Detect which cell encompasses the target text, then output its [X, Y] center coordinate. 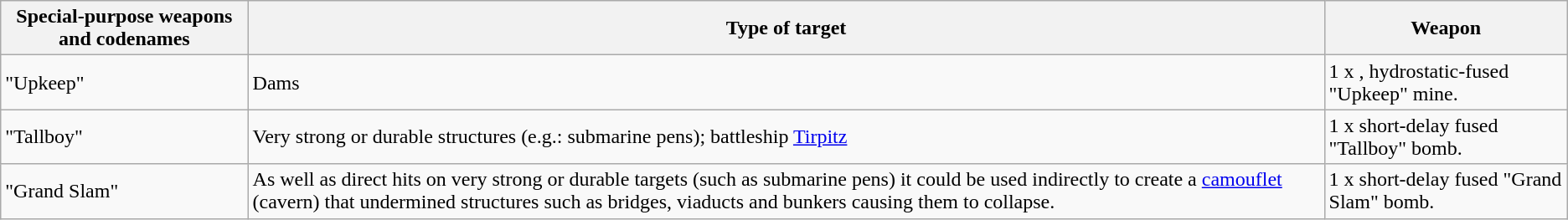
1 x , hydrostatic-fused "Upkeep" mine. [1446, 82]
1 x short-delay fused "Grand Slam" bomb. [1446, 191]
"Upkeep" [124, 82]
"Tallboy" [124, 137]
1 x short-delay fused "Tallboy" bomb. [1446, 137]
Special-purpose weapons and codenames [124, 28]
Weapon [1446, 28]
Very strong or durable structures (e.g.: submarine pens); battleship Tirpitz [786, 137]
"Grand Slam" [124, 191]
Dams [786, 82]
Type of target [786, 28]
